Extract the [x, y] coordinate from the center of the cell holding the provided text.  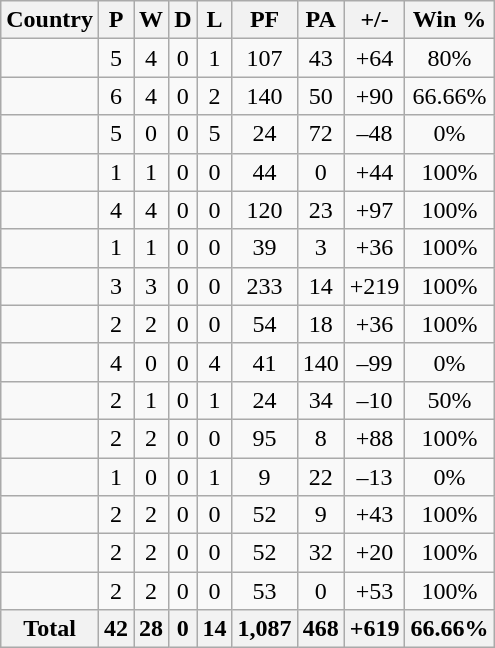
Win % [450, 20]
18 [320, 324]
Country [50, 20]
+219 [374, 286]
28 [152, 629]
107 [264, 58]
+90 [374, 96]
D [183, 20]
42 [116, 629]
P [116, 20]
50 [320, 96]
233 [264, 286]
L [214, 20]
72 [320, 134]
53 [264, 591]
44 [264, 172]
+97 [374, 210]
1,087 [264, 629]
39 [264, 248]
95 [264, 438]
+619 [374, 629]
+20 [374, 553]
–99 [374, 362]
PF [264, 20]
468 [320, 629]
34 [320, 400]
+88 [374, 438]
41 [264, 362]
–10 [374, 400]
43 [320, 58]
32 [320, 553]
+64 [374, 58]
+44 [374, 172]
8 [320, 438]
PA [320, 20]
+/- [374, 20]
120 [264, 210]
W [152, 20]
6 [116, 96]
80% [450, 58]
23 [320, 210]
Total [50, 629]
–48 [374, 134]
50% [450, 400]
54 [264, 324]
22 [320, 477]
+43 [374, 515]
–13 [374, 477]
+53 [374, 591]
